Search for the cell housing the specified text and yield its [X, Y] center coordinate. 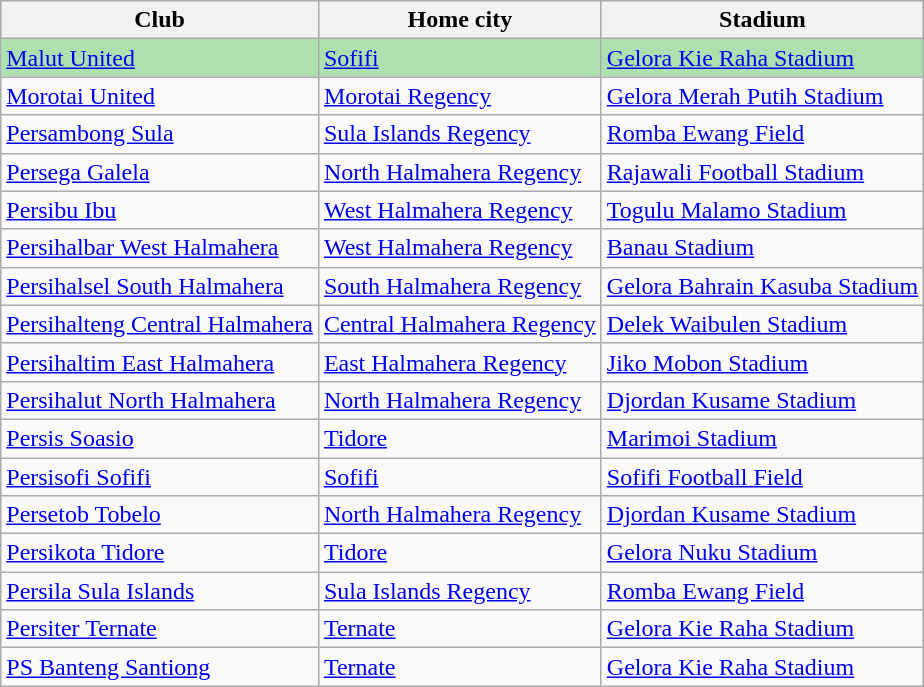
Togulu Malamo Stadium [762, 210]
Morotai Regency [460, 96]
Persikota Tidore [160, 553]
South Halmahera Regency [460, 286]
Persihaltim East Halmahera [160, 362]
PS Banteng Santiong [160, 667]
Marimoi Stadium [762, 438]
Jiko Mobon Stadium [762, 362]
Persega Galela [160, 172]
Gelora Nuku Stadium [762, 553]
Persibu Ibu [160, 210]
Persis Soasio [160, 438]
Banau Stadium [762, 248]
Persiter Ternate [160, 629]
Home city [460, 20]
East Halmahera Regency [460, 362]
Rajawali Football Stadium [762, 172]
Club [160, 20]
Delek Waibulen Stadium [762, 324]
Persila Sula Islands [160, 591]
Malut United [160, 58]
Persihalbar West Halmahera [160, 248]
Central Halmahera Regency [460, 324]
Sofifi Football Field [762, 477]
Persisofi Sofifi [160, 477]
Persetob Tobelo [160, 515]
Gelora Bahrain Kasuba Stadium [762, 286]
Stadium [762, 20]
Morotai United [160, 96]
Persambong Sula [160, 134]
Gelora Merah Putih Stadium [762, 96]
Persihalsel South Halmahera [160, 286]
Persihalteng Central Halmahera [160, 324]
Persihalut North Halmahera [160, 400]
